Determine the (x, y) coordinate at the center of the cell enclosing the given text.  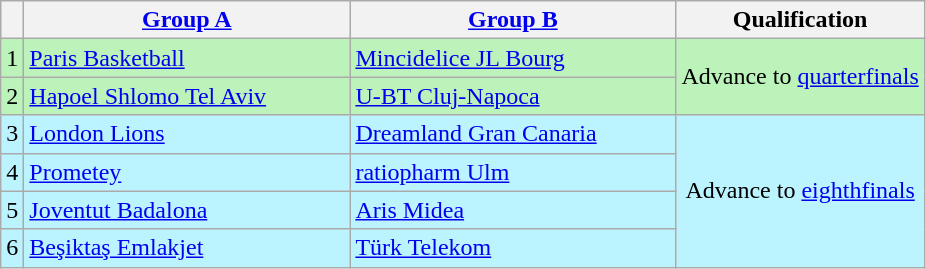
3 (12, 134)
Dreamland Gran Canaria (513, 134)
London Lions (187, 134)
Beşiktaş Emlakjet (187, 248)
ratiopharm Ulm (513, 172)
U-BT Cluj-Napoca (513, 96)
2 (12, 96)
Advance to eighthfinals (800, 191)
Aris Midea (513, 210)
4 (12, 172)
Hapoel Shlomo Tel Aviv (187, 96)
Türk Telekom (513, 248)
Group A (187, 20)
Qualification (800, 20)
Paris Basketball (187, 58)
5 (12, 210)
6 (12, 248)
Mincidelice JL Bourg (513, 58)
Group B (513, 20)
1 (12, 58)
Prometey (187, 172)
Advance to quarterfinals (800, 77)
Joventut Badalona (187, 210)
